Extract the [X, Y] coordinate from the center of the cell holding the provided text.  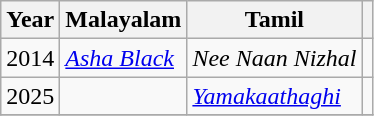
Malayalam [124, 20]
Year [30, 20]
Yamakaathaghi [274, 96]
Nee Naan Nizhal [274, 58]
2025 [30, 96]
2014 [30, 58]
Tamil [274, 20]
Asha Black [124, 58]
